Scan for the cell matching the given text and deliver its [x, y] coordinate at center. 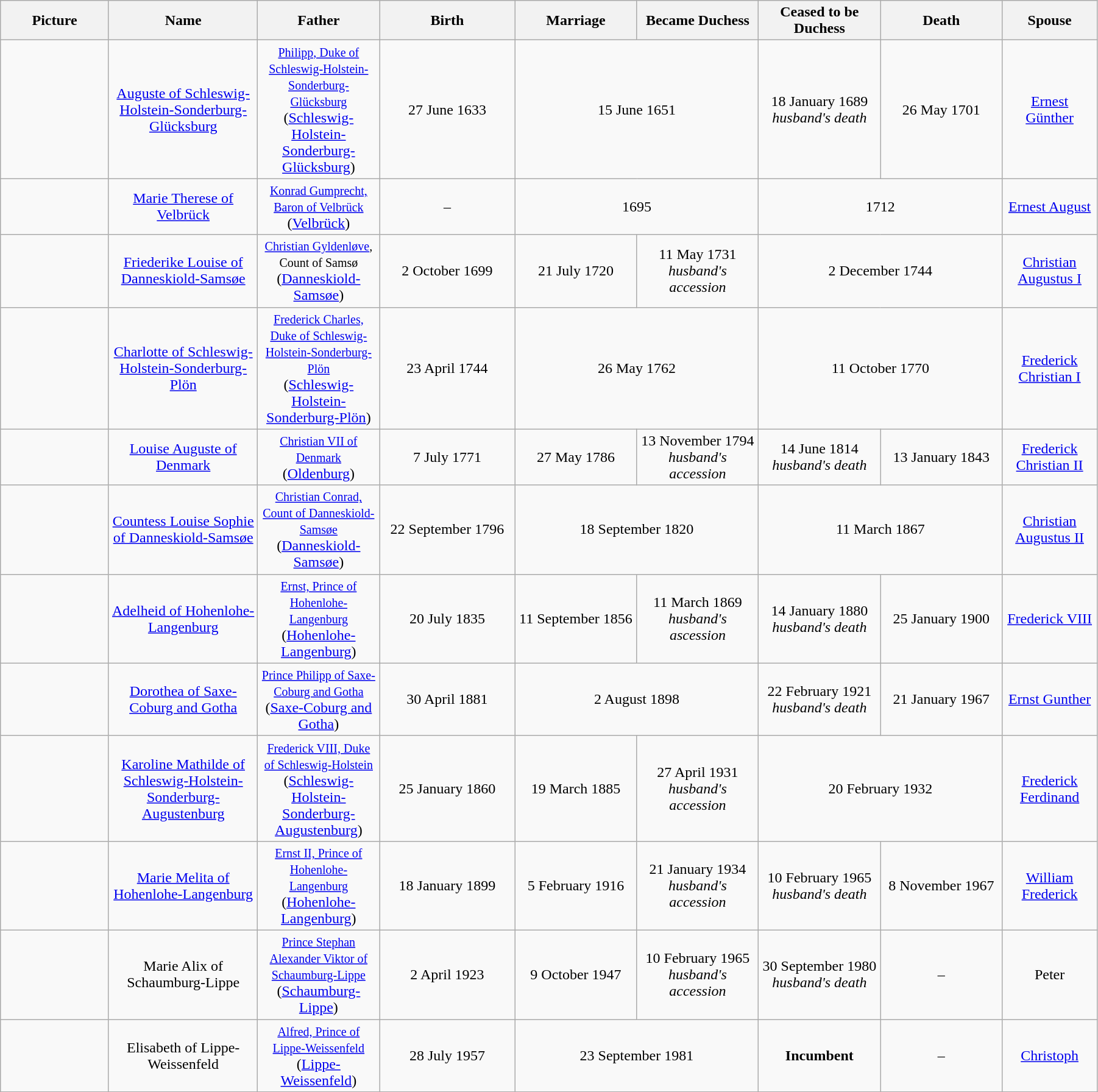
Death [941, 21]
Ceased to be Duchess [820, 21]
27 April 1931husband's accession [698, 789]
5 February 1916 [576, 885]
18 September 1820 [637, 530]
Father [319, 21]
11 September 1856 [576, 619]
20 July 1835 [447, 619]
Christian Augustus II [1050, 530]
13 January 1843 [941, 457]
18 January 1689husband's death [820, 110]
Ernst Gunther [1050, 700]
Frederick VIII, Duke of Schleswig-Holstein(Schleswig-Holstein-Sonderburg-Augustenburg) [319, 789]
11 October 1770 [880, 368]
13 November 1794husband's accession [698, 457]
10 February 1965husband's accession [698, 974]
2 April 1923 [447, 974]
Spouse [1050, 21]
Friederike Louise of Danneskiold-Samsøe [183, 271]
Ernst II, Prince of Hohenlohe-Langenburg(Hohenlohe-Langenburg) [319, 885]
21 January 1934husband's accession [698, 885]
1712 [880, 207]
Charlotte of Schleswig-Holstein-Sonderburg-Plön [183, 368]
2 August 1898 [637, 700]
Picture [55, 21]
Christian Gyldenløve, Count of Samsø(Danneskiold-Samsøe) [319, 271]
Konrad Gumprecht, Baron of Velbrück(Velbrück) [319, 207]
19 March 1885 [576, 789]
Frederick Christian I [1050, 368]
Dorothea of Saxe-Coburg and Gotha [183, 700]
7 July 1771 [447, 457]
14 January 1880husband's death [820, 619]
Countess Louise Sophie of Danneskiold-Samsøe [183, 530]
Christoph [1050, 1055]
Marie Therese of Velbrück [183, 207]
15 June 1651 [637, 110]
21 July 1720 [576, 271]
Ernst, Prince of Hohenlohe-Langenburg(Hohenlohe-Langenburg) [319, 619]
Name [183, 21]
William Frederick [1050, 885]
Christian Augustus I [1050, 271]
Peter [1050, 974]
25 January 1860 [447, 789]
Philipp, Duke of Schleswig-Holstein-Sonderburg-Glücksburg(Schleswig-Holstein-Sonderburg-Glücksburg) [319, 110]
30 April 1881 [447, 700]
Prince Philipp of Saxe-Coburg and Gotha(Saxe-Coburg and Gotha) [319, 700]
Incumbent [820, 1055]
18 January 1899 [447, 885]
Elisabeth of Lippe-Weissenfeld [183, 1055]
Marie Melita of Hohenlohe-Langenburg [183, 885]
Christian VII of Denmark(Oldenburg) [319, 457]
1695 [637, 207]
Karoline Mathilde of Schleswig-Holstein-Sonderburg-Augustenburg [183, 789]
25 January 1900 [941, 619]
30 September 1980husband's death [820, 974]
11 March 1867 [880, 530]
28 July 1957 [447, 1055]
Frederick VIII [1050, 619]
23 April 1744 [447, 368]
Adelheid of Hohenlohe-Langenburg [183, 619]
Christian Conrad, Count of Danneskiold-Samsøe(Danneskiold-Samsøe) [319, 530]
Ernest August [1050, 207]
Marriage [576, 21]
23 September 1981 [637, 1055]
2 October 1699 [447, 271]
Marie Alix of Schaumburg-Lippe [183, 974]
10 February 1965husband's death [820, 885]
Frederick Ferdinand [1050, 789]
Ernest Günther [1050, 110]
8 November 1967 [941, 885]
11 March 1869husband's ascession [698, 619]
22 September 1796 [447, 530]
Auguste of Schleswig-Holstein-Sonderburg-Glücksburg [183, 110]
14 June 1814husband's death [820, 457]
11 May 1731husband's accession [698, 271]
Frederick Charles, Duke of Schleswig-Holstein-Sonderburg-Plön(Schleswig-Holstein-Sonderburg-Plön) [319, 368]
21 January 1967 [941, 700]
27 June 1633 [447, 110]
Louise Auguste of Denmark [183, 457]
27 May 1786 [576, 457]
22 February 1921husband's death [820, 700]
Birth [447, 21]
Frederick Christian II [1050, 457]
Prince Stephan Alexander Viktor of Schaumburg-Lippe(Schaumburg-Lippe) [319, 974]
2 December 1744 [880, 271]
26 May 1701 [941, 110]
Became Duchess [698, 21]
9 October 1947 [576, 974]
Alfred, Prince of Lippe-Weissenfeld(Lippe-Weissenfeld) [319, 1055]
26 May 1762 [637, 368]
20 February 1932 [880, 789]
